Identify which cell holds the provided text, then report its (X, Y) central coordinate. 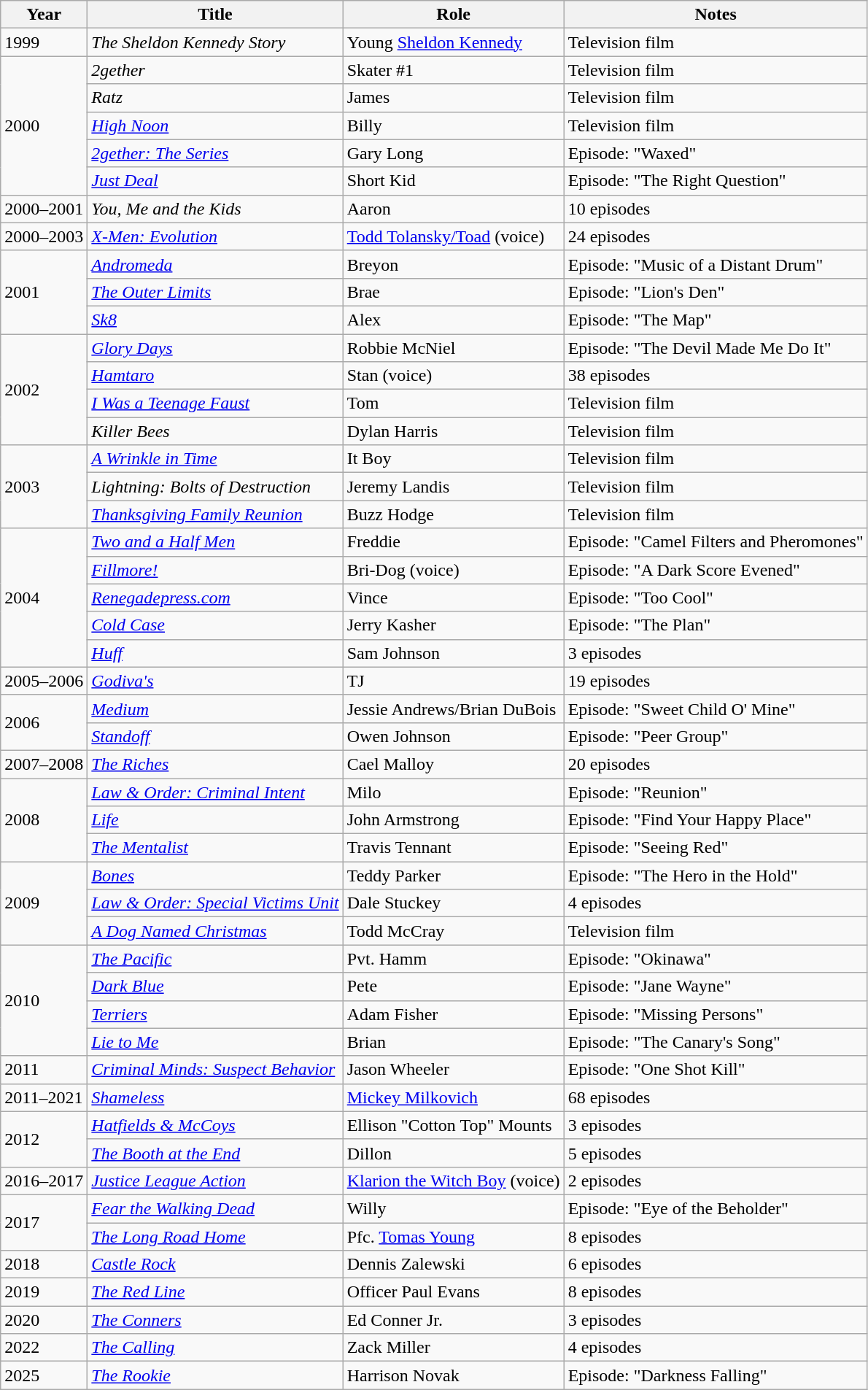
2016–2017 (44, 1181)
Sk8 (215, 320)
The Calling (215, 1348)
It Boy (454, 459)
Notes (716, 15)
The Mentalist (215, 848)
Episode: "Missing Persons" (716, 1014)
Episode: "Okinawa" (716, 959)
Title (215, 15)
John Armstrong (454, 820)
Cael Malloy (454, 764)
Alex (454, 320)
2gether: The Series (215, 153)
20 episodes (716, 764)
The Long Road Home (215, 1237)
2005–2006 (44, 681)
Episode: "Camel Filters and Pheromones" (716, 542)
Episode: "The Map" (716, 320)
Buzz Hodge (454, 514)
James (454, 98)
Adam Fisher (454, 1014)
2020 (44, 1320)
Episode: "Lion's Den" (716, 292)
Episode: "Waxed" (716, 153)
Episode: "The Right Question" (716, 181)
Hamtaro (215, 376)
Billy (454, 126)
Willy (454, 1208)
Episode: "A Dark Score Evened" (716, 570)
Glory Days (215, 348)
Skater #1 (454, 70)
The Outer Limits (215, 292)
Law & Order: Criminal Intent (215, 792)
Ratz (215, 98)
Pete (454, 986)
Standoff (215, 736)
Episode: "The Devil Made Me Do It" (716, 348)
Episode: "Eye of the Beholder" (716, 1208)
Todd Tolansky/Toad (voice) (454, 236)
2001 (44, 292)
Law & Order: Special Victims Unit (215, 903)
Episode: "Peer Group" (716, 736)
Young Sheldon Kennedy (454, 42)
Godiva's (215, 681)
Bones (215, 876)
Year (44, 15)
2004 (44, 598)
Todd McCray (454, 931)
Thanksgiving Family Reunion (215, 514)
2011 (44, 1070)
Gary Long (454, 153)
Justice League Action (215, 1181)
2009 (44, 903)
2000–2001 (44, 209)
Travis Tennant (454, 848)
The Rookie (215, 1375)
Just Deal (215, 181)
The Conners (215, 1320)
2000 (44, 126)
Andromeda (215, 264)
Episode: "Seeing Red" (716, 848)
Hatfields & McCoys (215, 1125)
Shameless (215, 1097)
38 episodes (716, 376)
2007–2008 (44, 764)
Episode: "Jane Wayne" (716, 986)
1999 (44, 42)
Ellison "Cotton Top" Mounts (454, 1125)
Fillmore! (215, 570)
Episode: "The Plan" (716, 625)
Owen Johnson (454, 736)
19 episodes (716, 681)
Dennis Zalewski (454, 1264)
Short Kid (454, 181)
Episode: "The Hero in the Hold" (716, 876)
68 episodes (716, 1097)
Breyon (454, 264)
The Sheldon Kennedy Story (215, 42)
Dylan Harris (454, 431)
2018 (44, 1264)
2019 (44, 1292)
Terriers (215, 1014)
2008 (44, 819)
2006 (44, 722)
Fear the Walking Dead (215, 1208)
Jason Wheeler (454, 1070)
Zack Miller (454, 1348)
Pfc. Tomas Young (454, 1237)
A Dog Named Christmas (215, 931)
Episode: "Find Your Happy Place" (716, 820)
The Pacific (215, 959)
2025 (44, 1375)
Episode: "The Canary's Song" (716, 1042)
High Noon (215, 126)
Aaron (454, 209)
2010 (44, 1000)
Episode: "One Shot Kill" (716, 1070)
Renegadepress.com (215, 598)
Ed Conner Jr. (454, 1320)
Brian (454, 1042)
2gether (215, 70)
5 episodes (716, 1153)
Episode: "Too Cool" (716, 598)
X-Men: Evolution (215, 236)
Two and a Half Men (215, 542)
2012 (44, 1139)
Dale Stuckey (454, 903)
Dillon (454, 1153)
24 episodes (716, 236)
Episode: "Darkness Falling" (716, 1375)
Medium (215, 708)
Pvt. Hamm (454, 959)
2017 (44, 1222)
Freddie (454, 542)
Jessie Andrews/Brian DuBois (454, 708)
2000–2003 (44, 236)
Mickey Milkovich (454, 1097)
A Wrinkle in Time (215, 459)
Klarion the Witch Boy (voice) (454, 1181)
10 episodes (716, 209)
2011–2021 (44, 1097)
Cold Case (215, 625)
The Riches (215, 764)
Huff (215, 653)
Role (454, 15)
Killer Bees (215, 431)
The Booth at the End (215, 1153)
Milo (454, 792)
2002 (44, 390)
Castle Rock (215, 1264)
6 episodes (716, 1264)
2003 (44, 487)
Bri-Dog (voice) (454, 570)
Lie to Me (215, 1042)
I Was a Teenage Faust (215, 404)
Officer Paul Evans (454, 1292)
Dark Blue (215, 986)
The Red Line (215, 1292)
Criminal Minds: Suspect Behavior (215, 1070)
Life (215, 820)
TJ (454, 681)
Episode: "Reunion" (716, 792)
Episode: "Sweet Child O' Mine" (716, 708)
Jeremy Landis (454, 487)
Harrison Novak (454, 1375)
2022 (44, 1348)
2 episodes (716, 1181)
Stan (voice) (454, 376)
Sam Johnson (454, 653)
You, Me and the Kids (215, 209)
Vince (454, 598)
Teddy Parker (454, 876)
Robbie McNiel (454, 348)
Episode: "Music of a Distant Drum" (716, 264)
Brae (454, 292)
Tom (454, 404)
Lightning: Bolts of Destruction (215, 487)
Jerry Kasher (454, 625)
